Locate the cell with the specified text and output its [X, Y] center coordinate. 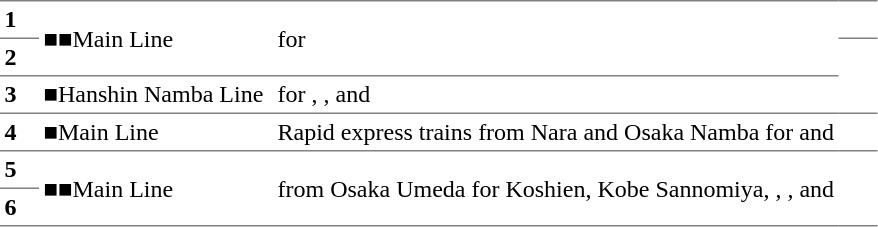
6 [20, 207]
2 [20, 57]
Rapid express trains from Nara and Osaka Namba for and [556, 132]
for , , and [556, 95]
from Osaka Umeda for Koshien, Kobe Sannomiya, , , and [556, 188]
3 [20, 95]
4 [20, 132]
1 [20, 20]
■Hanshin Namba Line [156, 95]
■Main Line [156, 132]
for [556, 38]
5 [20, 170]
